Provide the (x, y) coordinate of the cell's center where the given text is located.  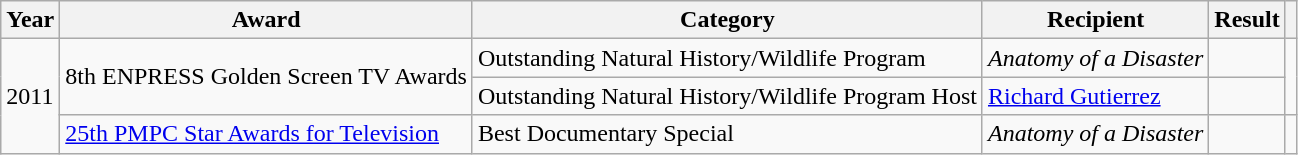
25th PMPC Star Awards for Television (266, 134)
Category (727, 20)
Year (30, 20)
Recipient (1095, 20)
Outstanding Natural History/Wildlife Program (727, 58)
8th ENPRESS Golden Screen TV Awards (266, 77)
Award (266, 20)
Outstanding Natural History/Wildlife Program Host (727, 96)
Best Documentary Special (727, 134)
Richard Gutierrez (1095, 96)
2011 (30, 96)
Result (1247, 20)
